Find where the given text appears and provide that cell's center as [x, y] coordinate. 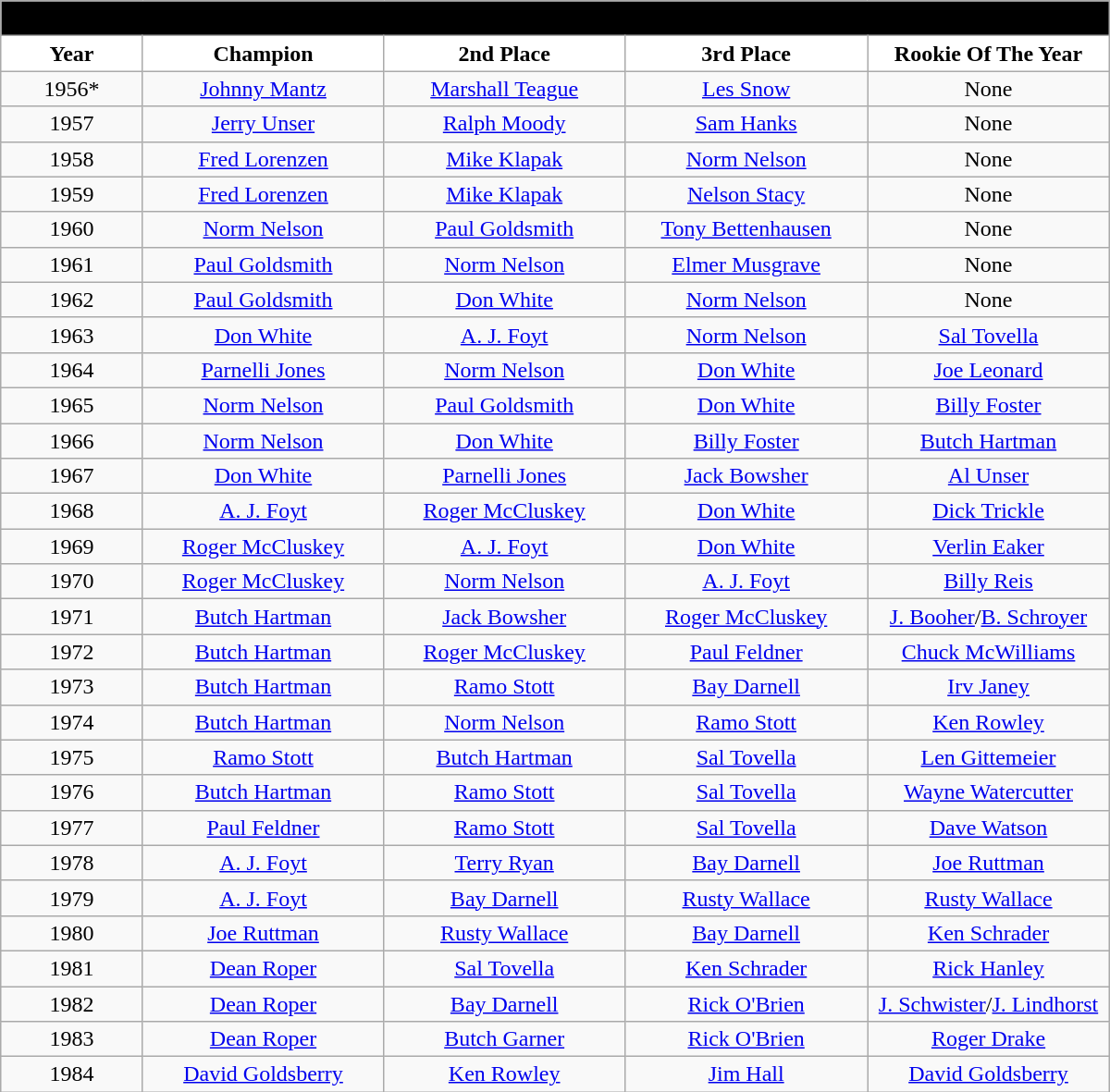
Butch Garner [505, 1039]
1966 [72, 441]
1970 [72, 582]
1969 [72, 546]
1964 [72, 370]
1979 [72, 898]
Irv Janey [988, 687]
Marshall Teague [505, 89]
1984 [72, 1074]
J. Schwister/J. Lindhorst [988, 1003]
Chuck McWilliams [988, 652]
Les Snow [746, 89]
Terry Ryan [505, 863]
Ralph Moody [505, 124]
1965 [72, 405]
1956* [72, 89]
1976 [72, 792]
Len Gittemeier [988, 757]
1977 [72, 828]
1967 [72, 476]
1957 [72, 124]
1961 [72, 264]
1973 [72, 687]
1978 [72, 863]
1960 [72, 229]
Nelson Stacy [746, 194]
Dave Watson [988, 828]
Rookie Of The Year [988, 54]
Rick Hanley [988, 968]
1958 [72, 159]
Sam Hanks [746, 124]
3rd Place [746, 54]
1981 [72, 968]
Elmer Musgrave [746, 264]
1982 [72, 1003]
1983 [72, 1039]
1974 [72, 722]
1971 [72, 617]
1980 [72, 933]
Past Champions [555, 18]
Roger Drake [988, 1039]
Wayne Watercutter [988, 792]
Jerry Unser [263, 124]
Johnny Mantz [263, 89]
J. Booher/B. Schroyer [988, 617]
1975 [72, 757]
Dick Trickle [988, 511]
Al Unser [988, 476]
1962 [72, 300]
1959 [72, 194]
Jim Hall [746, 1074]
Joe Leonard [988, 370]
Year [72, 54]
1968 [72, 511]
Billy Reis [988, 582]
Tony Bettenhausen [746, 229]
1963 [72, 335]
1972 [72, 652]
Champion [263, 54]
2nd Place [505, 54]
Verlin Eaker [988, 546]
